Return [x, y] of the center of cell containing provided text 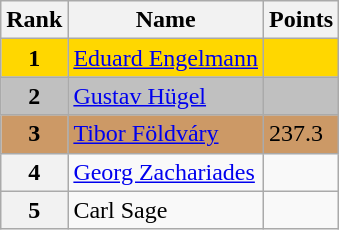
1 [34, 58]
Carl Sage [166, 210]
Eduard Engelmann [166, 58]
3 [34, 134]
Rank [34, 20]
Name [166, 20]
Tibor Földváry [166, 134]
Points [302, 20]
4 [34, 172]
2 [34, 96]
5 [34, 210]
Gustav Hügel [166, 96]
237.3 [302, 134]
Georg Zachariades [166, 172]
